Extract the (X, Y) coordinate from the center of the cell holding the provided text.  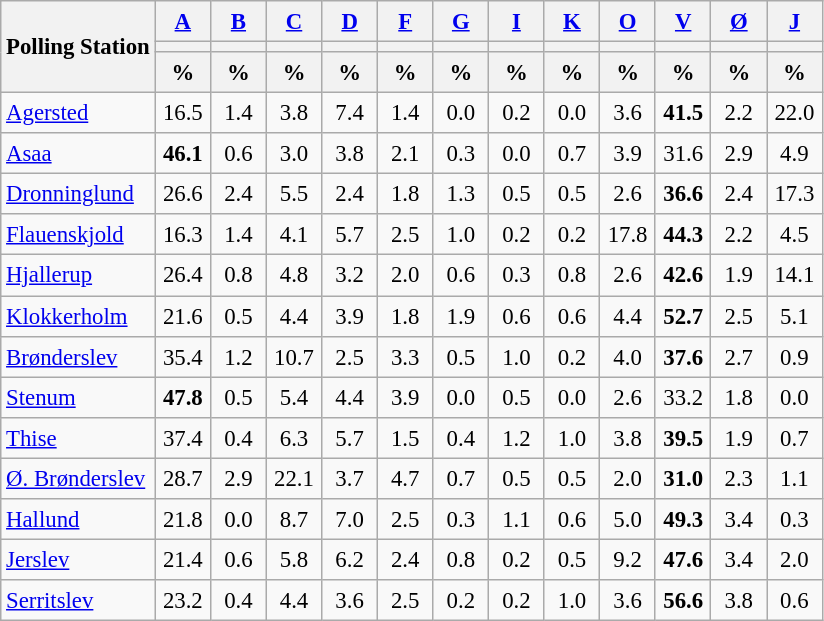
3.7 (350, 478)
Ø. Brønderslev (78, 478)
46.1 (183, 154)
Ø (739, 22)
Thise (78, 438)
Asaa (78, 154)
B (239, 22)
7.4 (350, 114)
4.9 (795, 154)
Brønderslev (78, 356)
9.2 (628, 560)
4.0 (628, 356)
8.7 (294, 520)
5.8 (294, 560)
37.6 (683, 356)
Serritslev (78, 600)
1.3 (461, 194)
16.5 (183, 114)
49.3 (683, 520)
17.8 (628, 234)
Agersted (78, 114)
5.4 (294, 398)
4.7 (405, 478)
O (628, 22)
42.6 (683, 276)
10.7 (294, 356)
5.5 (294, 194)
44.3 (683, 234)
6.2 (350, 560)
3.0 (294, 154)
Polling Station (78, 47)
31.6 (683, 154)
36.6 (683, 194)
3.3 (405, 356)
23.2 (183, 600)
41.5 (683, 114)
7.0 (350, 520)
0.9 (795, 356)
1.5 (405, 438)
47.6 (683, 560)
31.0 (683, 478)
21.6 (183, 316)
Klokkerholm (78, 316)
28.7 (183, 478)
3.2 (350, 276)
I (517, 22)
26.6 (183, 194)
37.4 (183, 438)
F (405, 22)
2.3 (739, 478)
47.8 (183, 398)
6.3 (294, 438)
52.7 (683, 316)
Hjallerup (78, 276)
A (183, 22)
21.4 (183, 560)
56.6 (683, 600)
Stenum (78, 398)
39.5 (683, 438)
V (683, 22)
Hallund (78, 520)
35.4 (183, 356)
4.1 (294, 234)
33.2 (683, 398)
16.3 (183, 234)
Flauenskjold (78, 234)
4.5 (795, 234)
J (795, 22)
17.3 (795, 194)
22.1 (294, 478)
G (461, 22)
D (350, 22)
Dronninglund (78, 194)
K (572, 22)
21.8 (183, 520)
22.0 (795, 114)
2.7 (739, 356)
Jerslev (78, 560)
2.1 (405, 154)
26.4 (183, 276)
C (294, 22)
14.1 (795, 276)
5.0 (628, 520)
5.1 (795, 316)
4.8 (294, 276)
